Detect which cell encompasses the target text, then output its [X, Y] center coordinate. 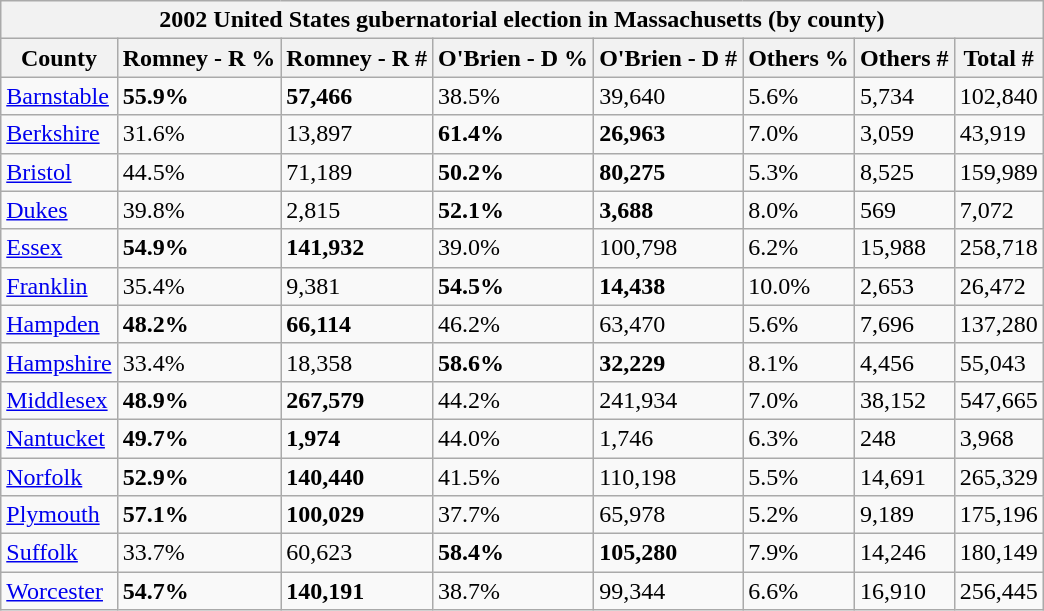
13,897 [357, 134]
31.6% [199, 134]
1,746 [668, 438]
41.5% [514, 477]
14,438 [668, 286]
5.5% [799, 477]
39.0% [514, 248]
44.5% [199, 172]
43,919 [998, 134]
8,525 [904, 172]
2002 United States gubernatorial election in Massachusetts (by county) [522, 20]
39,640 [668, 96]
71,189 [357, 172]
44.0% [514, 438]
110,198 [668, 477]
4,456 [904, 362]
8.1% [799, 362]
241,934 [668, 400]
35.4% [199, 286]
55,043 [998, 362]
3,688 [668, 210]
258,718 [998, 248]
159,989 [998, 172]
6.2% [799, 248]
65,978 [668, 515]
2,653 [904, 286]
48.9% [199, 400]
Norfolk [59, 477]
569 [904, 210]
39.8% [199, 210]
7.9% [799, 553]
Worcester [59, 591]
140,191 [357, 591]
48.2% [199, 324]
100,798 [668, 248]
Bristol [59, 172]
County [59, 58]
61.4% [514, 134]
O'Brien - D % [514, 58]
66,114 [357, 324]
37.7% [514, 515]
Romney - R # [357, 58]
38.7% [514, 591]
18,358 [357, 362]
175,196 [998, 515]
Barnstable [59, 96]
26,963 [668, 134]
180,149 [998, 553]
Hampshire [59, 362]
54.9% [199, 248]
105,280 [668, 553]
3,059 [904, 134]
52.1% [514, 210]
80,275 [668, 172]
248 [904, 438]
6.3% [799, 438]
Others % [799, 58]
Essex [59, 248]
1,974 [357, 438]
58.4% [514, 553]
Hampden [59, 324]
49.7% [199, 438]
3,968 [998, 438]
2,815 [357, 210]
Middlesex [59, 400]
54.7% [199, 591]
8.0% [799, 210]
58.6% [514, 362]
60,623 [357, 553]
5.2% [799, 515]
Dukes [59, 210]
547,665 [998, 400]
5.3% [799, 172]
267,579 [357, 400]
52.9% [199, 477]
14,246 [904, 553]
265,329 [998, 477]
54.5% [514, 286]
5,734 [904, 96]
55.9% [199, 96]
7,696 [904, 324]
Suffolk [59, 553]
9,381 [357, 286]
Total # [998, 58]
26,472 [998, 286]
Plymouth [59, 515]
57.1% [199, 515]
32,229 [668, 362]
15,988 [904, 248]
6.6% [799, 591]
Romney - R % [199, 58]
33.4% [199, 362]
14,691 [904, 477]
57,466 [357, 96]
16,910 [904, 591]
137,280 [998, 324]
38,152 [904, 400]
10.0% [799, 286]
33.7% [199, 553]
7,072 [998, 210]
102,840 [998, 96]
Berkshire [59, 134]
44.2% [514, 400]
9,189 [904, 515]
50.2% [514, 172]
140,440 [357, 477]
256,445 [998, 591]
O'Brien - D # [668, 58]
Others # [904, 58]
141,932 [357, 248]
63,470 [668, 324]
Franklin [59, 286]
46.2% [514, 324]
Nantucket [59, 438]
99,344 [668, 591]
38.5% [514, 96]
100,029 [357, 515]
